Search for the cell housing the specified text and yield its (X, Y) center coordinate. 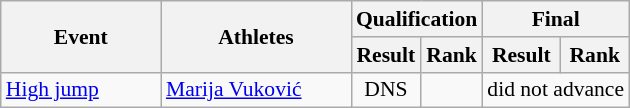
DNS (386, 90)
High jump (81, 90)
did not advance (556, 90)
Athletes (256, 36)
Final (556, 19)
Event (81, 36)
Qualification (416, 19)
Marija Vuković (256, 90)
